Identify which cell holds the provided text, then report its [x, y] central coordinate. 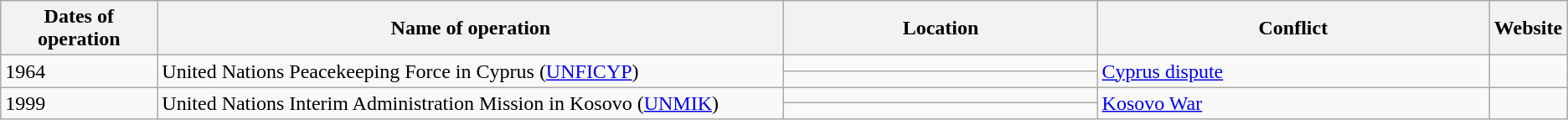
Conflict [1293, 29]
Name of operation [471, 29]
1964 [79, 71]
Location [941, 29]
Website [1529, 29]
Dates of operation [79, 29]
Cyprus dispute [1293, 71]
Kosovo War [1293, 103]
1999 [79, 103]
United Nations Peacekeeping Force in Cyprus (UNFICYP) [471, 71]
United Nations Interim Administration Mission in Kosovo (UNMIK) [471, 103]
